From the cell containing the given text, extract its center point as (x, y) coordinate. 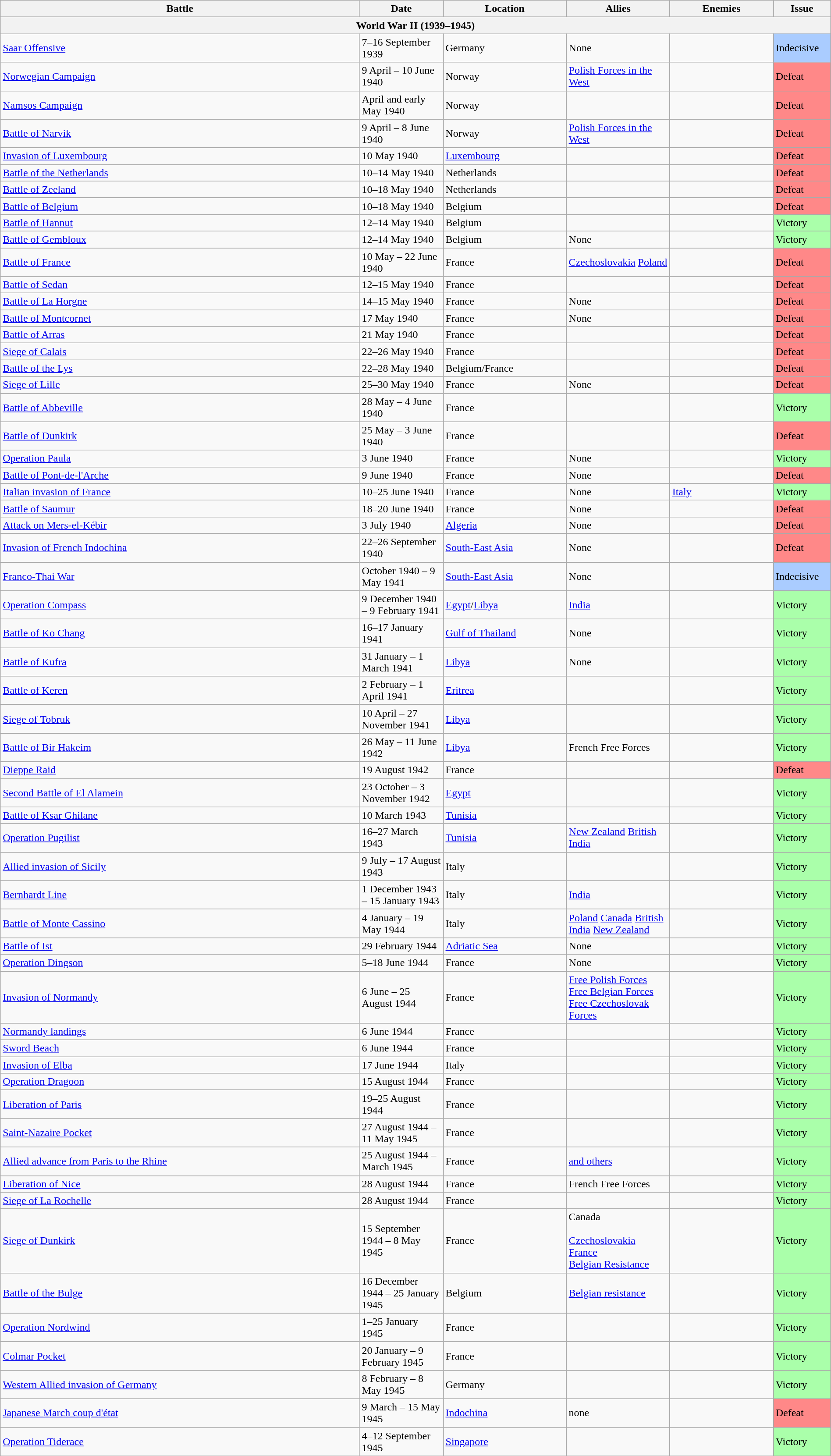
Colmar Pocket (180, 1356)
Battle of Pont-de-l'Arche (180, 475)
22–26 September 1940 (401, 548)
Adriatic Sea (505, 946)
Siege of La Rochelle (180, 1200)
19 August 1942 (401, 770)
16–17 January 1941 (401, 634)
9 June 1940 (401, 475)
9 March – 15 May 1945 (401, 1413)
Battle of Montcornet (180, 318)
31 January – 1 March 1941 (401, 662)
Siege of Dunkirk (180, 1241)
Battle of Monte Cassino (180, 923)
Invasion of French Indochina (180, 548)
Sword Beach (180, 1048)
Luxembourg (505, 156)
World War II (1939–1945) (415, 25)
Operation Dragoon (180, 1082)
19–25 August 1944 (401, 1104)
Operation Compass (180, 605)
Battle (180, 9)
April and early May 1940 (401, 105)
Japanese March coup d'état (180, 1413)
Second Battle of El Alamein (180, 792)
6 June – 25 August 1944 (401, 998)
17 June 1944 (401, 1065)
Belgian resistance (618, 1293)
3 June 1940 (401, 458)
25 August 1944 – March 1945 (401, 1161)
10 March 1943 (401, 815)
22–28 May 1940 (401, 368)
Operation Tiderace (180, 1441)
7–16 September 1939 (401, 48)
Attack on Mers-el-Kébir (180, 525)
20 January – 9 February 1945 (401, 1356)
Saint-Nazaire Pocket (180, 1133)
Free Polish Forces Free Belgian Forces Free Czechoslovak Forces (618, 998)
Battle of Zeeland (180, 189)
Operation Dingson (180, 962)
Battle of Ist (180, 946)
27 August 1944 – 11 May 1945 (401, 1133)
16–27 March 1943 (401, 838)
Operation Pugilist (180, 838)
Battle of Abbeville (180, 408)
Date (401, 9)
Operation Nordwind (180, 1327)
Saar Offensive (180, 48)
Franco-Thai War (180, 576)
9 December 1940 – 9 February 1941 (401, 605)
Battle of Saumur (180, 508)
New Zealand British India (618, 838)
18–20 June 1940 (401, 508)
Battle of Kufra (180, 662)
Operation Paula (180, 458)
Battle of the Bulge (180, 1293)
1–25 January 1945 (401, 1327)
Singapore (505, 1441)
Gulf of Thailand (505, 634)
Liberation of Nice (180, 1184)
Issue (802, 9)
Siege of Tobruk (180, 719)
16 December 1944 – 25 January 1945 (401, 1293)
Allied invasion of Sicily (180, 866)
3 July 1940 (401, 525)
10 April – 27 November 1941 (401, 719)
Eritrea (505, 691)
10 May 1940 (401, 156)
Enemies (721, 9)
Italian invasion of France (180, 492)
9 April – 10 June 1940 (401, 76)
Battle of the Netherlands (180, 173)
Namsos Campaign (180, 105)
15 August 1944 (401, 1082)
October 1940 – 9 May 1941 (401, 576)
Egypt (505, 792)
17 May 1940 (401, 318)
25 May – 3 June 1940 (401, 436)
Poland Canada British India New Zealand (618, 923)
9 April – 8 June 1940 (401, 133)
Siege of Lille (180, 385)
15 September 1944 – 8 May 1945 (401, 1241)
29 February 1944 (401, 946)
Czechoslovakia Poland (618, 262)
Normandy landings (180, 1032)
5–18 June 1944 (401, 962)
Battle of the Lys (180, 368)
Indochina (505, 1413)
Battle of France (180, 262)
Norwegian Campaign (180, 76)
2 February – 1 April 1941 (401, 691)
21 May 1940 (401, 335)
Battle of Ksar Ghilane (180, 815)
Battle of Belgium (180, 206)
22–26 May 1940 (401, 352)
Battle of Dunkirk (180, 436)
12–15 May 1940 (401, 285)
Battle of Hannut (180, 223)
1 December 1943 – 15 January 1943 (401, 895)
Dieppe Raid (180, 770)
Egypt/Libya (505, 605)
Invasion of Elba (180, 1065)
Battle of La Horgne (180, 302)
Canada Czechoslovakia France Belgian Resistance (618, 1241)
10 May – 22 June 1940 (401, 262)
Battle of Narvik (180, 133)
4–12 September 1945 (401, 1441)
Allied advance from Paris to the Rhine (180, 1161)
Battle of Arras (180, 335)
9 July – 17 August 1943 (401, 866)
Invasion of Normandy (180, 998)
25–30 May 1940 (401, 385)
8 February – 8 May 1945 (401, 1384)
Battle of Ko Chang (180, 634)
Algeria (505, 525)
10–14 May 1940 (401, 173)
Siege of Calais (180, 352)
Bernhardt Line (180, 895)
Western Allied invasion of Germany (180, 1384)
23 October – 3 November 1942 (401, 792)
Location (505, 9)
10–25 June 1940 (401, 492)
4 January – 19 May 1944 (401, 923)
Battle of Gembloux (180, 239)
Liberation of Paris (180, 1104)
14–15 May 1940 (401, 302)
26 May – 11 June 1942 (401, 748)
Battle of Bir Hakeim (180, 748)
and others (618, 1161)
Allies (618, 9)
Battle of Sedan (180, 285)
28 May – 4 June 1940 (401, 408)
Invasion of Luxembourg (180, 156)
none (618, 1413)
Battle of Keren (180, 691)
Belgium/France (505, 368)
